From the cell containing the given text, extract its center point as [X, Y] coordinate. 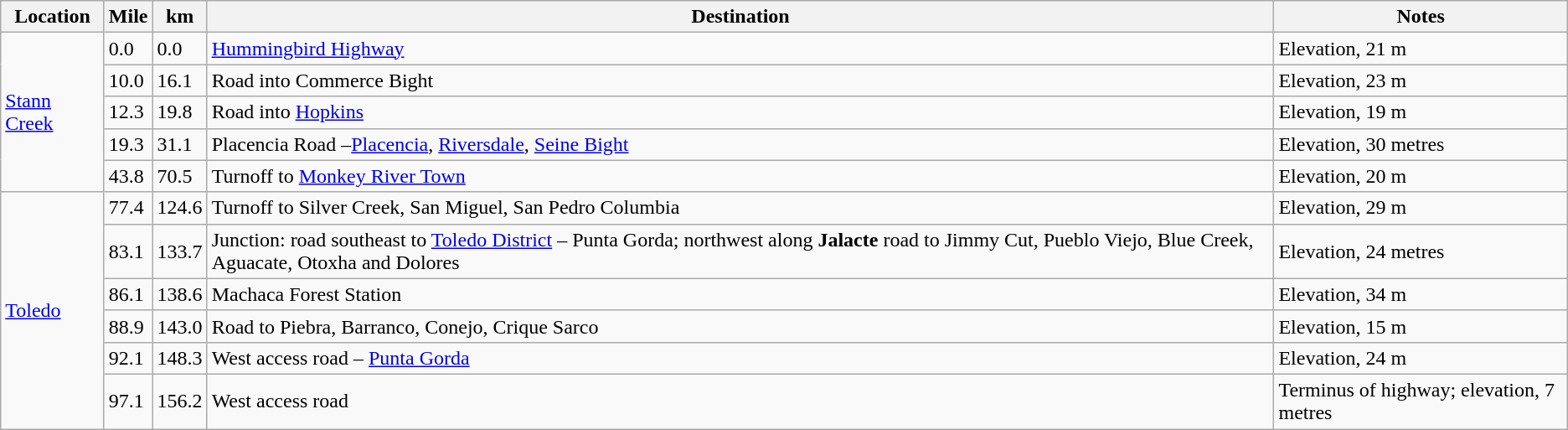
124.6 [179, 208]
43.8 [128, 176]
Elevation, 19 m [1421, 112]
Elevation, 30 metres [1421, 144]
Turnoff to Silver Creek, San Miguel, San Pedro Columbia [740, 208]
12.3 [128, 112]
86.1 [128, 294]
Road into Commerce Bight [740, 80]
92.1 [128, 358]
Elevation, 15 m [1421, 326]
97.1 [128, 401]
Toledo [53, 310]
148.3 [179, 358]
Hummingbird Highway [740, 49]
88.9 [128, 326]
138.6 [179, 294]
Elevation, 34 m [1421, 294]
77.4 [128, 208]
Elevation, 24 m [1421, 358]
Road to Piebra, Barranco, Conejo, Crique Sarco [740, 326]
Turnoff to Monkey River Town [740, 176]
Destination [740, 17]
Road into Hopkins [740, 112]
31.1 [179, 144]
Terminus of highway; elevation, 7 metres [1421, 401]
Elevation, 21 m [1421, 49]
Elevation, 23 m [1421, 80]
16.1 [179, 80]
Location [53, 17]
Placencia Road –Placencia, Riversdale, Seine Bight [740, 144]
156.2 [179, 401]
Elevation, 24 metres [1421, 251]
83.1 [128, 251]
Notes [1421, 17]
km [179, 17]
19.3 [128, 144]
19.8 [179, 112]
143.0 [179, 326]
Mile [128, 17]
West access road [740, 401]
Elevation, 20 m [1421, 176]
Machaca Forest Station [740, 294]
Stann Creek [53, 112]
133.7 [179, 251]
West access road – Punta Gorda [740, 358]
10.0 [128, 80]
Elevation, 29 m [1421, 208]
70.5 [179, 176]
